From the cell containing the given text, extract its center point as (X, Y) coordinate. 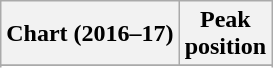
Chart (2016–17) (90, 34)
Peakposition (225, 34)
